Find where the given text appears and provide that cell's center as (x, y) coordinate. 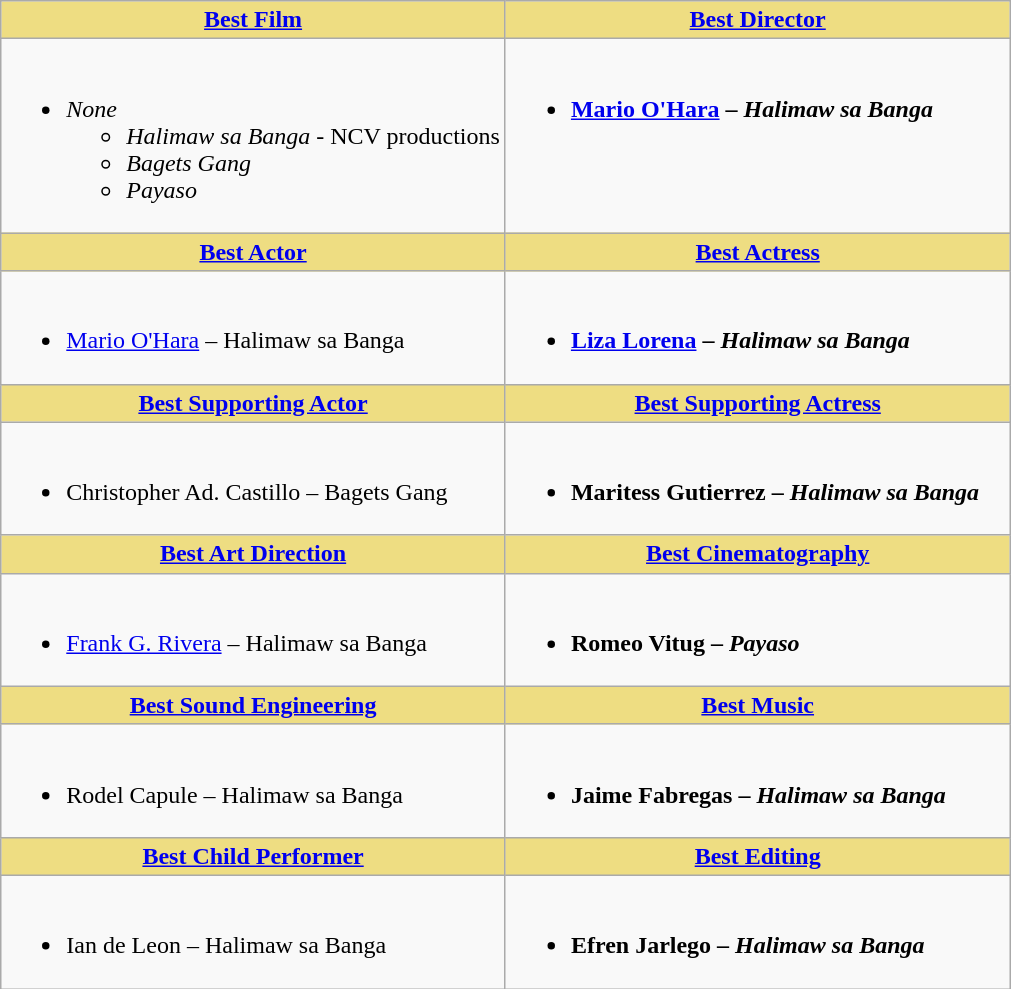
Rodel Capule – Halimaw sa Banga (254, 780)
Best Child Performer (254, 856)
Best Editing (758, 856)
Best Music (758, 705)
Frank G. Rivera – Halimaw sa Banga (254, 630)
Jaime Fabregas – Halimaw sa Banga (758, 780)
Ian de Leon – Halimaw sa Banga (254, 932)
Liza Lorena – Halimaw sa Banga (758, 328)
Best Director (758, 20)
Best Actor (254, 252)
Best Supporting Actress (758, 403)
NoneHalimaw sa Banga - NCV productions Bagets GangPayaso (254, 136)
Maritess Gutierrez – Halimaw sa Banga (758, 478)
Best Film (254, 20)
Best Sound Engineering (254, 705)
Christopher Ad. Castillo – Bagets Gang (254, 478)
Best Actress (758, 252)
Best Cinematography (758, 554)
Best Art Direction (254, 554)
Best Supporting Actor (254, 403)
Romeo Vitug – Payaso (758, 630)
Efren Jarlego – Halimaw sa Banga (758, 932)
